Find where the given text appears and provide that cell's center as (X, Y) coordinate. 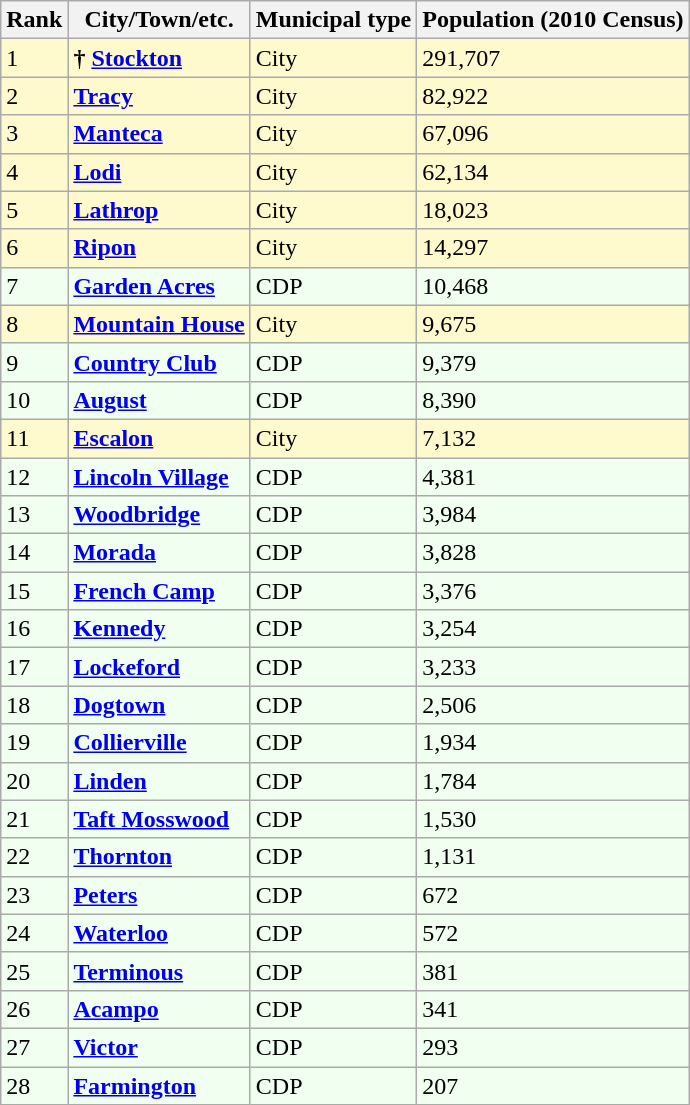
9,379 (553, 362)
16 (34, 629)
Thornton (159, 857)
Tracy (159, 96)
Taft Mosswood (159, 819)
8 (34, 324)
67,096 (553, 134)
1,784 (553, 781)
Lodi (159, 172)
207 (553, 1085)
9,675 (553, 324)
3,828 (553, 553)
Dogtown (159, 705)
26 (34, 1009)
1,530 (553, 819)
Escalon (159, 438)
17 (34, 667)
11 (34, 438)
23 (34, 895)
Kennedy (159, 629)
2,506 (553, 705)
18,023 (553, 210)
August (159, 400)
Lincoln Village (159, 477)
28 (34, 1085)
Manteca (159, 134)
572 (553, 933)
3,376 (553, 591)
293 (553, 1047)
† Stockton (159, 58)
27 (34, 1047)
22 (34, 857)
15 (34, 591)
Morada (159, 553)
25 (34, 971)
1,131 (553, 857)
Waterloo (159, 933)
381 (553, 971)
14,297 (553, 248)
13 (34, 515)
Acampo (159, 1009)
62,134 (553, 172)
Collierville (159, 743)
Lathrop (159, 210)
French Camp (159, 591)
672 (553, 895)
Peters (159, 895)
2 (34, 96)
7,132 (553, 438)
3,984 (553, 515)
Woodbridge (159, 515)
7 (34, 286)
21 (34, 819)
3,233 (553, 667)
3 (34, 134)
10,468 (553, 286)
Municipal type (333, 20)
1 (34, 58)
10 (34, 400)
Country Club (159, 362)
14 (34, 553)
Farmington (159, 1085)
Rank (34, 20)
12 (34, 477)
4,381 (553, 477)
341 (553, 1009)
1,934 (553, 743)
Mountain House (159, 324)
Terminous (159, 971)
8,390 (553, 400)
5 (34, 210)
6 (34, 248)
Population (2010 Census) (553, 20)
Linden (159, 781)
82,922 (553, 96)
4 (34, 172)
20 (34, 781)
3,254 (553, 629)
City/Town/etc. (159, 20)
291,707 (553, 58)
24 (34, 933)
Victor (159, 1047)
19 (34, 743)
Lockeford (159, 667)
18 (34, 705)
Garden Acres (159, 286)
Ripon (159, 248)
9 (34, 362)
